Return (X, Y) of the center of cell containing provided text 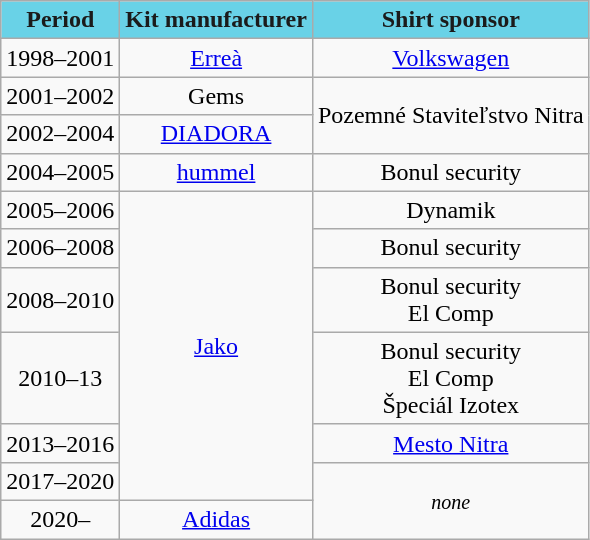
2002–2004 (60, 134)
Mesto Nitra (450, 443)
Pozemné Staviteľstvo Nitra (450, 115)
Adidas (216, 519)
2006–2008 (60, 248)
Bonul security El Comp (450, 300)
2004–2005 (60, 172)
2008–2010 (60, 300)
1998–2001 (60, 58)
2020– (60, 519)
Dynamik (450, 210)
Erreà (216, 58)
2017–2020 (60, 481)
Kit manufacturer (216, 20)
2010–13 (60, 378)
Shirt sponsor (450, 20)
none (450, 500)
Period (60, 20)
Jako (216, 346)
hummel (216, 172)
Volkswagen (450, 58)
DIADORA (216, 134)
2001–2002 (60, 96)
Bonul security El Comp Špeciál Izotex (450, 378)
Gems (216, 96)
2005–2006 (60, 210)
2013–2016 (60, 443)
